Locate the cell with the specified text and output its [X, Y] center coordinate. 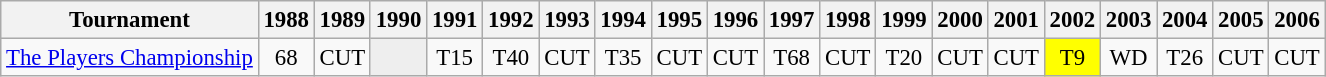
1997 [792, 20]
The Players Championship [130, 58]
2001 [1016, 20]
2005 [1241, 20]
T40 [511, 58]
1995 [679, 20]
1991 [455, 20]
1992 [511, 20]
WD [1128, 58]
2002 [1072, 20]
T26 [1185, 58]
T68 [792, 58]
2006 [1297, 20]
1994 [623, 20]
1996 [735, 20]
Tournament [130, 20]
1993 [567, 20]
T20 [904, 58]
2003 [1128, 20]
2000 [960, 20]
1988 [286, 20]
T9 [1072, 58]
T15 [455, 58]
2004 [1185, 20]
68 [286, 58]
1990 [398, 20]
T35 [623, 58]
1989 [342, 20]
1999 [904, 20]
1998 [848, 20]
